Scan for the cell matching the given text and deliver its (X, Y) coordinate at center. 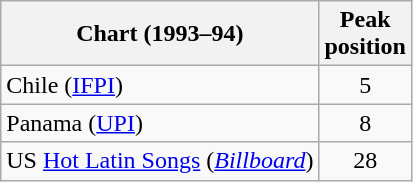
Chart (1993–94) (160, 34)
8 (365, 123)
US Hot Latin Songs (Billboard) (160, 161)
Peakposition (365, 34)
Panama (UPI) (160, 123)
5 (365, 85)
Chile (IFPI) (160, 85)
28 (365, 161)
